Provide the [x, y] coordinate of the cell's center where the given text is located.  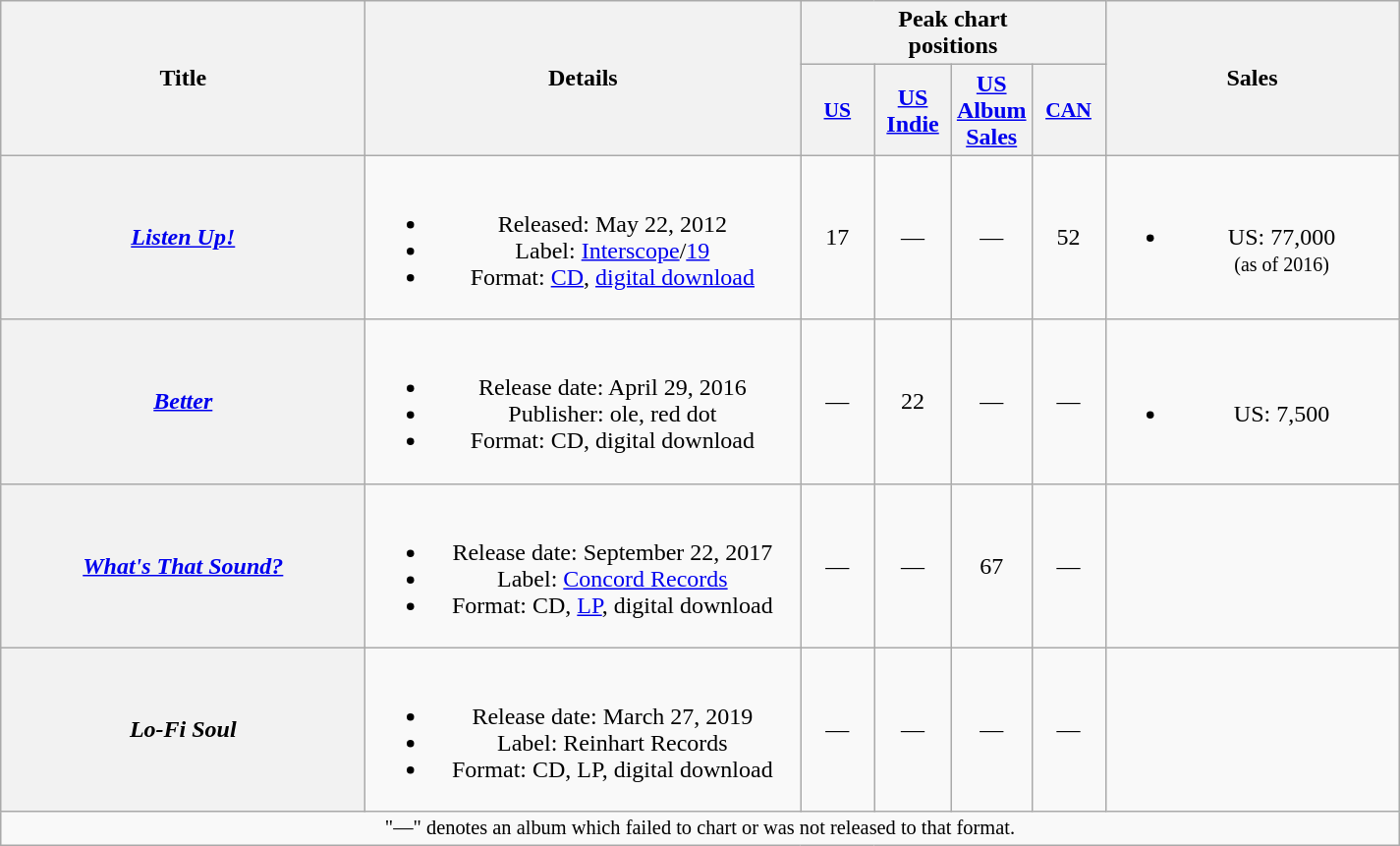
Details [584, 79]
US: 7,500 [1252, 401]
Release date: April 29, 2016Publisher: ole, red dotFormat: CD, digital download [584, 401]
22 [914, 401]
Released: May 22, 2012Label: Interscope/19Format: CD, digital download [584, 238]
67 [991, 566]
US [837, 110]
Title [183, 79]
US Indie [914, 110]
Sales [1252, 79]
Better [183, 401]
US Album Sales [991, 110]
Release date: September 22, 2017Label: Concord RecordsFormat: CD, LP, digital download [584, 566]
What's That Sound? [183, 566]
Peak chartpositions [953, 33]
Listen Up! [183, 238]
Release date: March 27, 2019Label: Reinhart RecordsFormat: CD, LP, digital download [584, 729]
CAN [1069, 110]
"—" denotes an album which failed to chart or was not released to that format. [700, 828]
US: 77,000(as of 2016) [1252, 238]
Lo-Fi Soul [183, 729]
52 [1069, 238]
17 [837, 238]
